Output the [x, y] coordinate of the center of the cell containing the given text.  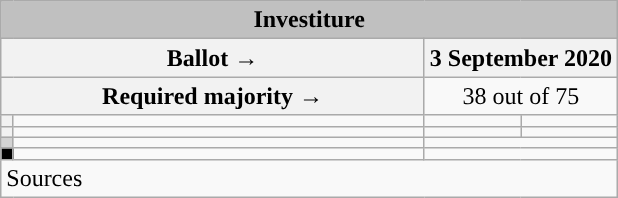
Investiture [310, 20]
Sources [310, 178]
3 September 2020 [520, 58]
38 out of 75 [520, 96]
Ballot → [213, 58]
Required majority → [213, 96]
